Return the [X, Y] coordinate for the center point of the cell that contains the specified text.  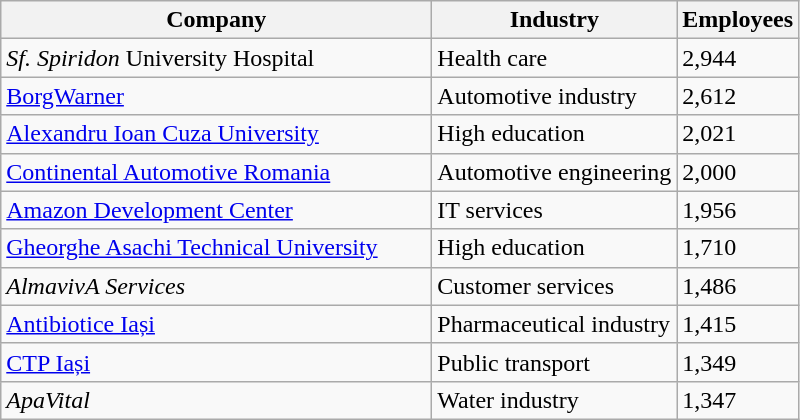
Sf. Spiridon University Hospital [216, 58]
Health care [554, 58]
Automotive engineering [554, 172]
Continental Automotive Romania [216, 172]
Customer services [554, 286]
2,000 [738, 172]
CTP Iași [216, 362]
IT services [554, 210]
1,486 [738, 286]
1,349 [738, 362]
Antibiotice Iași [216, 324]
ApaVital [216, 400]
1,415 [738, 324]
2,612 [738, 96]
2,021 [738, 134]
Company [216, 20]
Pharmaceutical industry [554, 324]
Public transport [554, 362]
2,944 [738, 58]
1,347 [738, 400]
BorgWarner [216, 96]
Industry [554, 20]
Amazon Development Center [216, 210]
1,956 [738, 210]
Employees [738, 20]
Gheorghe Asachi Technical University [216, 248]
AlmavivA Services [216, 286]
Water industry [554, 400]
Alexandru Ioan Cuza University [216, 134]
1,710 [738, 248]
Automotive industry [554, 96]
